Identify which cell holds the provided text, then report its [X, Y] central coordinate. 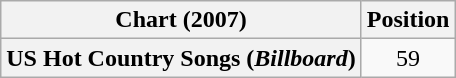
Chart (2007) [181, 20]
59 [408, 58]
Position [408, 20]
US Hot Country Songs (Billboard) [181, 58]
